Return the [x, y] coordinate for the center point of the cell that contains the specified text.  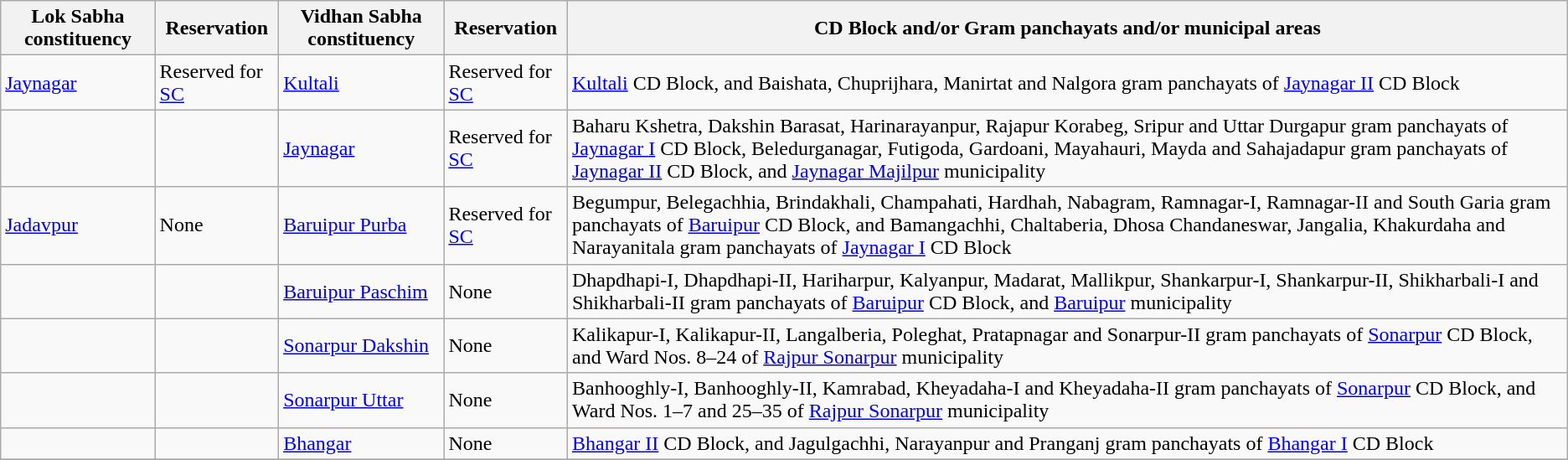
Vidhan Sabha constituency [362, 28]
Sonarpur Dakshin [362, 345]
Kultali CD Block, and Baishata, Chuprijhara, Manirtat and Nalgora gram panchayats of Jaynagar II CD Block [1067, 82]
CD Block and/or Gram panchayats and/or municipal areas [1067, 28]
Lok Sabha constituency [78, 28]
Baruipur Purba [362, 225]
Jadavpur [78, 225]
Kultali [362, 82]
Baruipur Paschim [362, 292]
Bhangar [362, 443]
Bhangar II CD Block, and Jagulgachhi, Narayanpur and Pranganj gram panchayats of Bhangar I CD Block [1067, 443]
Sonarpur Uttar [362, 401]
